Return [x, y] of the center of cell containing provided text 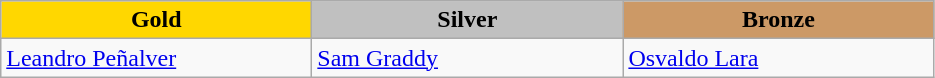
Sam Graddy [468, 58]
Gold [156, 20]
Bronze [778, 20]
Silver [468, 20]
Leandro Peñalver [156, 58]
Osvaldo Lara [778, 58]
